From the cell containing the given text, extract its center point as (x, y) coordinate. 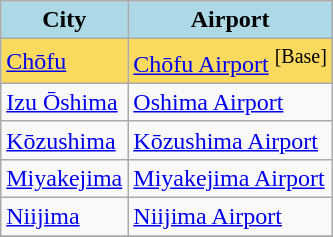
City (64, 20)
Oshima Airport (230, 102)
Miyakejima Airport (230, 178)
Izu Ōshima (64, 102)
Kōzushima Airport (230, 140)
Niijima Airport (230, 217)
Niijima (64, 217)
Airport (230, 20)
Kōzushima (64, 140)
Chōfu (64, 62)
Chōfu Airport [Base] (230, 62)
Miyakejima (64, 178)
